Identify which cell holds the provided text, then report its (X, Y) central coordinate. 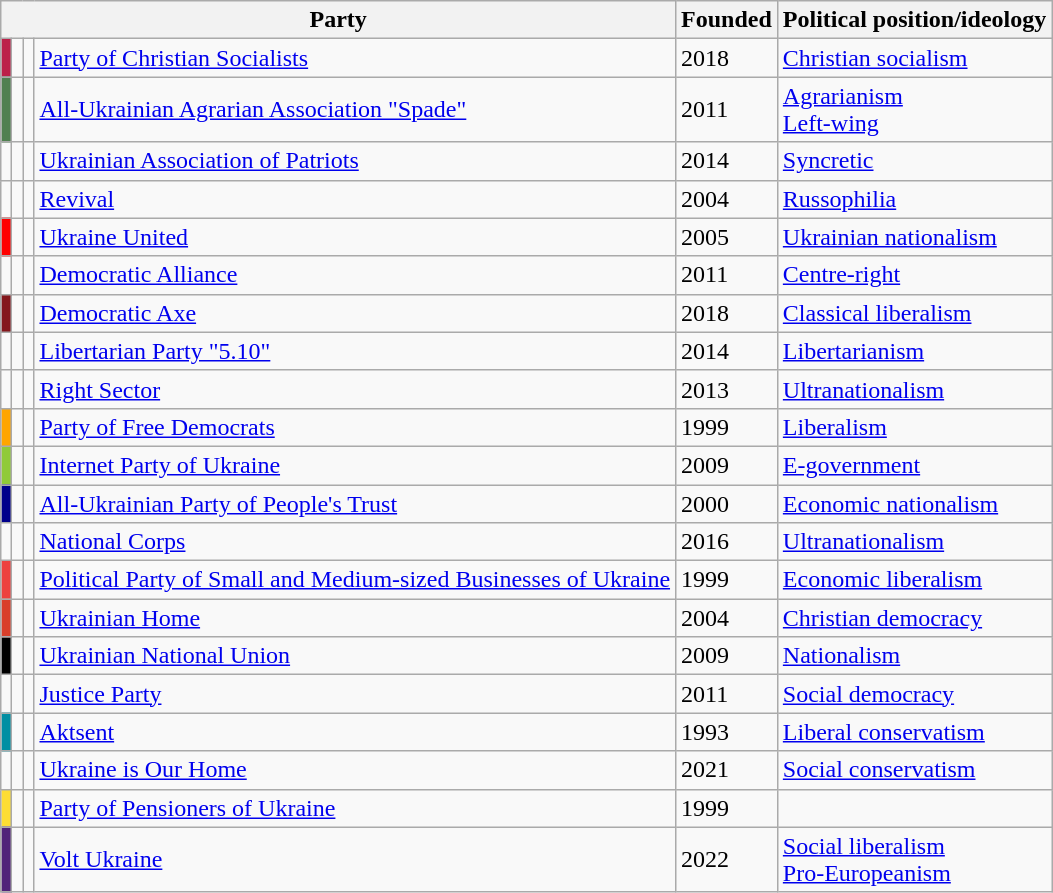
Social conservatism (914, 770)
Ukraine United (355, 237)
AgrarianismLeft-wing (914, 110)
Justice Party (355, 694)
All-Ukrainian Party of People's Trust (355, 503)
Liberalism (914, 427)
2021 (727, 770)
Russophilia (914, 199)
Party (338, 20)
Economic nationalism (914, 503)
2013 (727, 389)
Volt Ukraine (355, 860)
Libertarianism (914, 351)
Libertarian Party "5.10" (355, 351)
Ukrainian nationalism (914, 237)
Founded (727, 20)
Revival (355, 199)
Aktsent (355, 732)
Social liberalismPro-Europeanism (914, 860)
Centre-right (914, 275)
E-government (914, 465)
Ukrainian National Union (355, 656)
Political position/ideology (914, 20)
Nationalism (914, 656)
Ukrainian Association of Patriots (355, 161)
Ukraine is Our Home (355, 770)
2022 (727, 860)
Economic liberalism (914, 580)
Democratic Alliance (355, 275)
Ukrainian Home (355, 618)
Social democracy (914, 694)
2005 (727, 237)
Democratic Axe (355, 313)
Party of Free Democrats (355, 427)
Christian democracy (914, 618)
Syncretic (914, 161)
Right Sector (355, 389)
Party of Pensioners of Ukraine (355, 808)
1993 (727, 732)
2016 (727, 542)
Christian socialism (914, 58)
Classical liberalism (914, 313)
Internet Party of Ukraine (355, 465)
2000 (727, 503)
Political Party of Small and Medium-sized Businesses of Ukraine (355, 580)
Liberal conservatism (914, 732)
All-Ukrainian Agrarian Association "Spade" (355, 110)
National Corps (355, 542)
Party of Christian Socialists (355, 58)
